Search for the cell housing the specified text and yield its [X, Y] center coordinate. 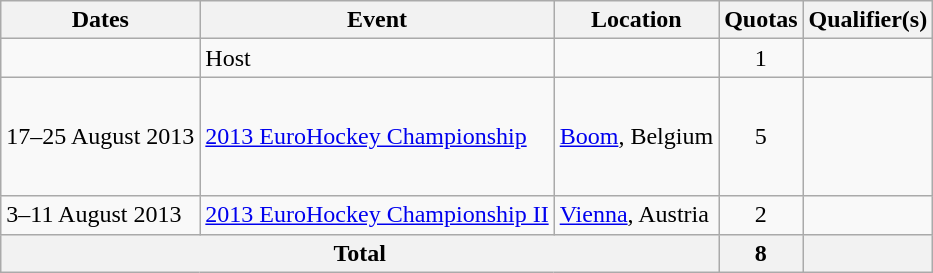
3–11 August 2013 [100, 215]
Event [377, 20]
5 [761, 136]
17–25 August 2013 [100, 136]
Quotas [761, 20]
Qualifier(s) [868, 20]
Dates [100, 20]
Location [636, 20]
Vienna, Austria [636, 215]
Boom, Belgium [636, 136]
2013 EuroHockey Championship II [377, 215]
8 [761, 253]
1 [761, 58]
Total [360, 253]
Host [377, 58]
2013 EuroHockey Championship [377, 136]
2 [761, 215]
